Determine the [x, y] coordinate at the center of the cell enclosing the given text.  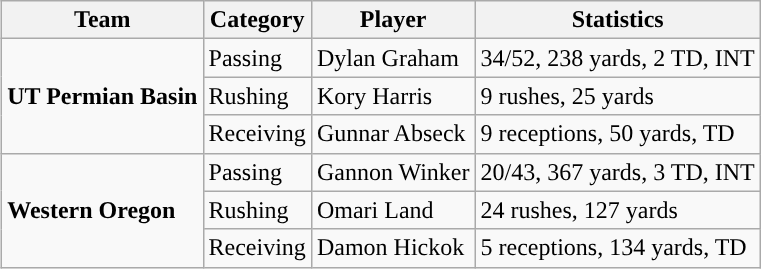
Omari Land [393, 210]
Team [102, 20]
20/43, 367 yards, 3 TD, INT [618, 172]
Gannon Winker [393, 172]
Category [257, 20]
Dylan Graham [393, 58]
Player [393, 20]
Damon Hickok [393, 248]
9 receptions, 50 yards, TD [618, 134]
24 rushes, 127 yards [618, 210]
Gunnar Abseck [393, 134]
Kory Harris [393, 96]
34/52, 238 yards, 2 TD, INT [618, 58]
Statistics [618, 20]
9 rushes, 25 yards [618, 96]
UT Permian Basin [102, 96]
5 receptions, 134 yards, TD [618, 248]
Western Oregon [102, 210]
